For the text-containing cell, return its midpoint in [x, y] coordinate format. 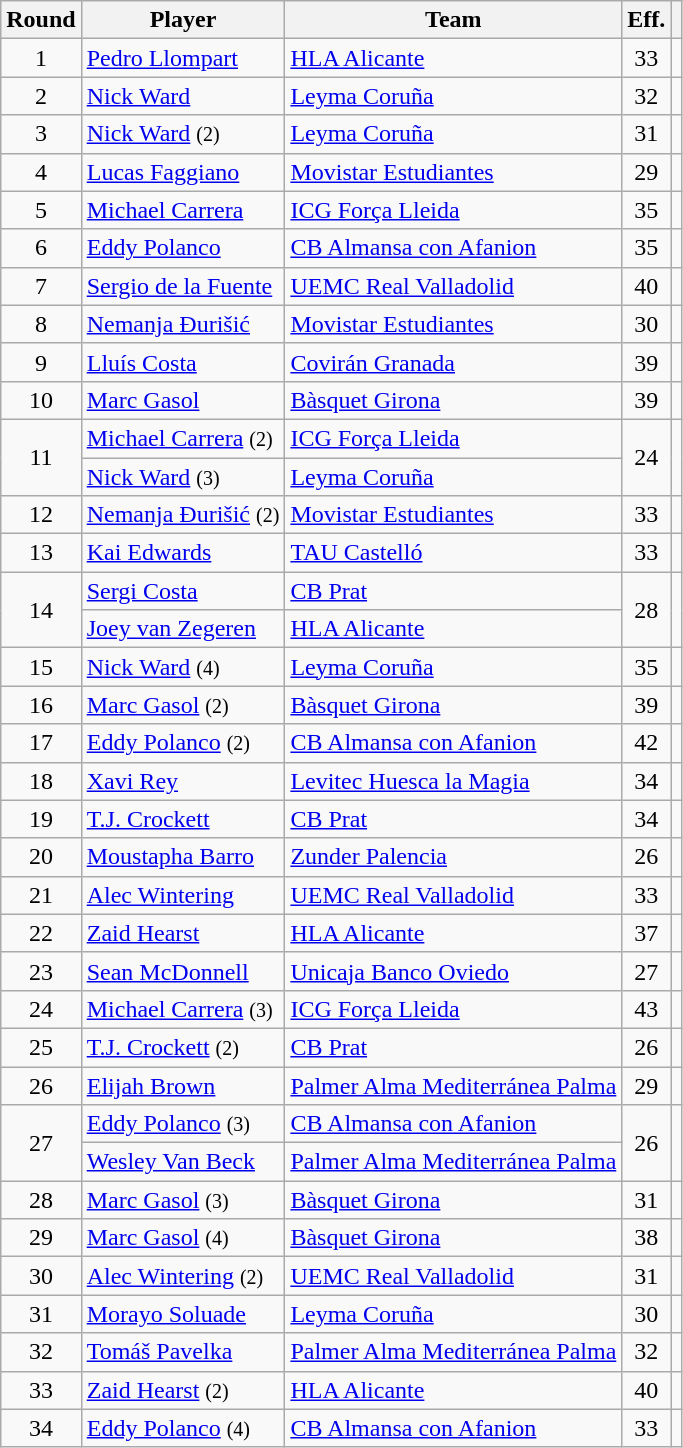
Morayo Soluade [183, 1314]
Sergi Costa [183, 591]
Alec Wintering (2) [183, 1276]
Xavi Rey [183, 781]
Kai Edwards [183, 553]
23 [41, 971]
38 [646, 1238]
Wesley Van Beck [183, 1162]
17 [41, 743]
4 [41, 172]
Eddy Polanco (3) [183, 1124]
Elijah Brown [183, 1085]
21 [41, 895]
Tomáš Pavelka [183, 1352]
Nick Ward (4) [183, 667]
Levitec Huesca la Magia [454, 781]
11 [41, 457]
18 [41, 781]
12 [41, 515]
3 [41, 134]
Team [454, 20]
Pedro Llompart [183, 58]
Nemanja Đurišić [183, 324]
TAU Castelló [454, 553]
19 [41, 819]
15 [41, 667]
22 [41, 933]
Zaid Hearst (2) [183, 1390]
Zunder Palencia [454, 857]
Player [183, 20]
Covirán Granada [454, 362]
13 [41, 553]
2 [41, 96]
Joey van Zegeren [183, 629]
T.J. Crockett (2) [183, 1047]
Eff. [646, 20]
8 [41, 324]
1 [41, 58]
16 [41, 705]
Moustapha Barro [183, 857]
5 [41, 210]
Unicaja Banco Oviedo [454, 971]
Alec Wintering [183, 895]
7 [41, 286]
Eddy Polanco (2) [183, 743]
Lucas Faggiano [183, 172]
42 [646, 743]
Nick Ward [183, 96]
Sergio de la Fuente [183, 286]
Nemanja Đurišić (2) [183, 515]
T.J. Crockett [183, 819]
Michael Carrera (3) [183, 1009]
25 [41, 1047]
Round [41, 20]
Eddy Polanco [183, 248]
Marc Gasol [183, 400]
6 [41, 248]
43 [646, 1009]
14 [41, 610]
9 [41, 362]
Zaid Hearst [183, 933]
10 [41, 400]
Marc Gasol (4) [183, 1238]
Michael Carrera (2) [183, 438]
Marc Gasol (2) [183, 705]
Lluís Costa [183, 362]
Marc Gasol (3) [183, 1200]
20 [41, 857]
Sean McDonnell [183, 971]
37 [646, 933]
Michael Carrera [183, 210]
Eddy Polanco (4) [183, 1428]
Nick Ward (3) [183, 477]
Nick Ward (2) [183, 134]
